Identify which cell holds the provided text, then report its [x, y] central coordinate. 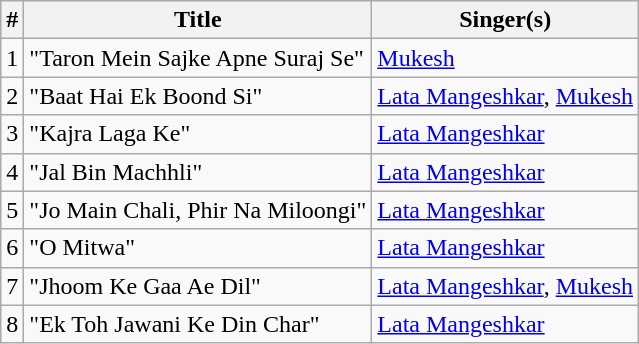
7 [12, 286]
"Ek Toh Jawani Ke Din Char" [198, 324]
"Kajra Laga Ke" [198, 134]
6 [12, 248]
1 [12, 58]
"O Mitwa" [198, 248]
# [12, 20]
3 [12, 134]
"Jhoom Ke Gaa Ae Dil" [198, 286]
"Baat Hai Ek Boond Si" [198, 96]
5 [12, 210]
"Taron Mein Sajke Apne Suraj Se" [198, 58]
"Jal Bin Machhli" [198, 172]
4 [12, 172]
Mukesh [506, 58]
2 [12, 96]
8 [12, 324]
"Jo Main Chali, Phir Na Miloongi" [198, 210]
Singer(s) [506, 20]
Title [198, 20]
